Extract the (x, y) coordinate from the center of the cell holding the provided text.  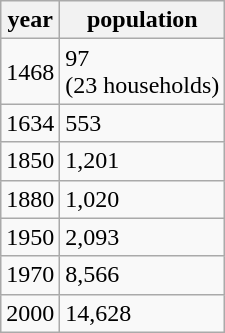
2,093 (142, 237)
1,020 (142, 199)
1880 (30, 199)
2000 (30, 313)
1970 (30, 275)
8,566 (142, 275)
1950 (30, 237)
population (142, 20)
14,628 (142, 313)
year (30, 20)
1,201 (142, 161)
1634 (30, 123)
553 (142, 123)
97(23 households) (142, 72)
1850 (30, 161)
1468 (30, 72)
